Locate the cell with the specified text and output its (x, y) center coordinate. 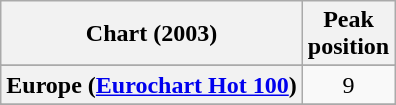
Europe (Eurochart Hot 100) (152, 85)
Peakposition (348, 34)
Chart (2003) (152, 34)
9 (348, 85)
